Scan for the cell matching the given text and deliver its [X, Y] coordinate at center. 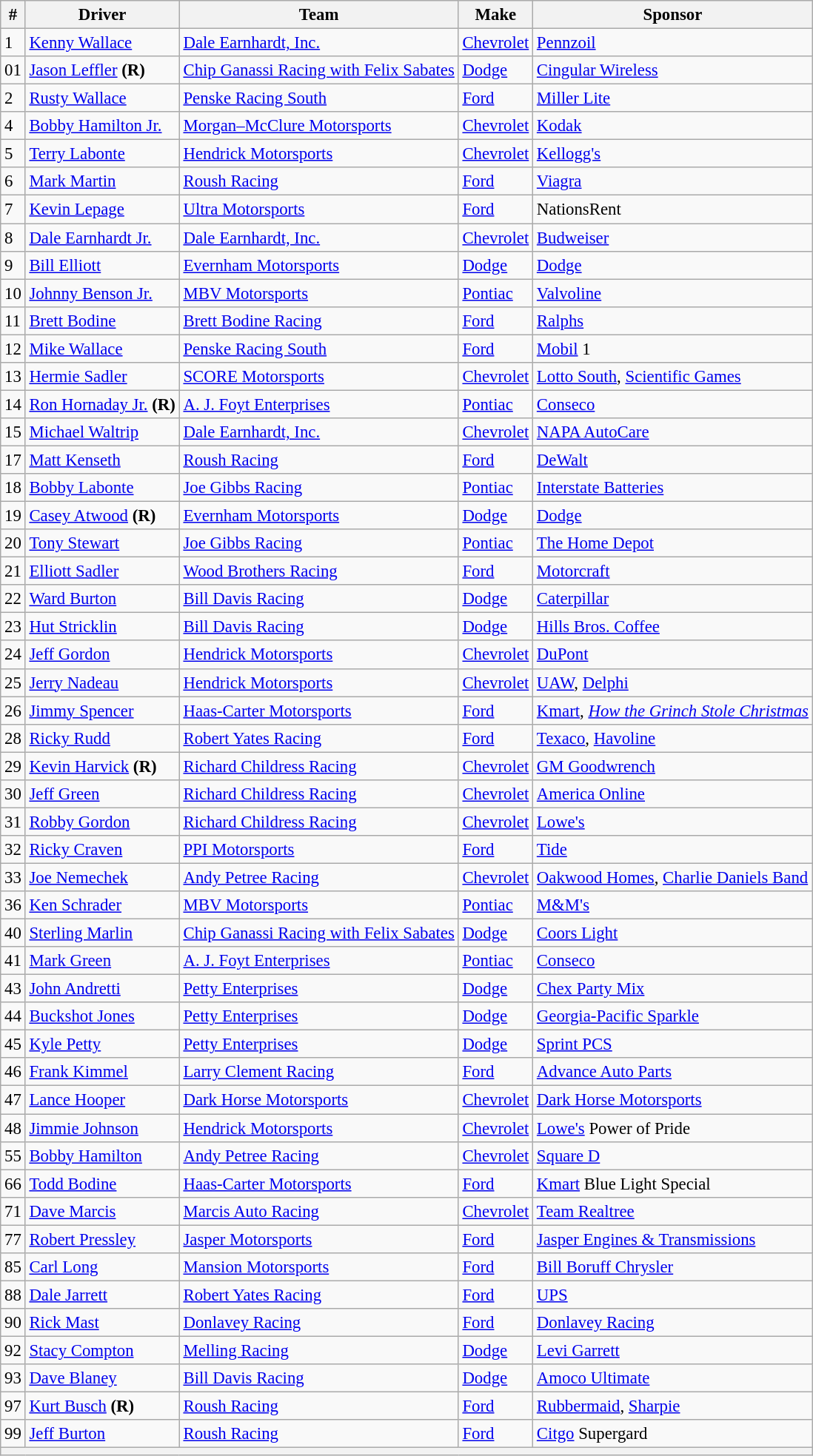
47 [13, 1100]
22 [13, 599]
Ricky Rudd [102, 738]
Jeff Gordon [102, 655]
Jeff Burton [102, 1434]
Citgo Supergard [673, 1434]
Rick Mast [102, 1323]
Dale Jarrett [102, 1295]
SCORE Motorsports [318, 377]
Miller Lite [673, 98]
M&M's [673, 905]
Jasper Motorsports [318, 1239]
Viagra [673, 181]
66 [13, 1184]
77 [13, 1239]
Amoco Ultimate [673, 1378]
Mark Martin [102, 181]
Make [495, 15]
Kevin Harvick (R) [102, 766]
Chex Party Mix [673, 989]
Coors Light [673, 933]
Terry Labonte [102, 154]
4 [13, 126]
UPS [673, 1295]
Sponsor [673, 15]
97 [13, 1406]
31 [13, 822]
Mobil 1 [673, 349]
Ralphs [673, 321]
25 [13, 682]
Georgia-Pacific Sparkle [673, 1016]
Kevin Lepage [102, 209]
Bill Boruff Chrysler [673, 1267]
Sprint PCS [673, 1044]
Hermie Sadler [102, 377]
32 [13, 850]
Rubbermaid, Sharpie [673, 1406]
Morgan–McClure Motorsports [318, 126]
Carl Long [102, 1267]
Jason Leffler (R) [102, 70]
DeWalt [673, 460]
10 [13, 293]
8 [13, 238]
Pennzoil [673, 43]
Ultra Motorsports [318, 209]
Caterpillar [673, 599]
America Online [673, 794]
The Home Depot [673, 543]
85 [13, 1267]
Buckshot Jones [102, 1016]
Kodak [673, 126]
Lowe's Power of Pride [673, 1128]
Ricky Craven [102, 850]
Johnny Benson Jr. [102, 293]
DuPont [673, 655]
Bobby Hamilton [102, 1155]
Michael Waltrip [102, 432]
Jimmy Spencer [102, 711]
Elliott Sadler [102, 571]
1 [13, 43]
Mike Wallace [102, 349]
12 [13, 349]
14 [13, 404]
88 [13, 1295]
2 [13, 98]
# [13, 15]
90 [13, 1323]
23 [13, 627]
Jimmie Johnson [102, 1128]
26 [13, 711]
92 [13, 1350]
5 [13, 154]
7 [13, 209]
46 [13, 1073]
41 [13, 961]
NAPA AutoCare [673, 432]
Cingular Wireless [673, 70]
Kmart, How the Grinch Stole Christmas [673, 711]
UAW, Delphi [673, 682]
11 [13, 321]
Valvoline [673, 293]
Team Realtree [673, 1211]
30 [13, 794]
Sterling Marlin [102, 933]
Kurt Busch (R) [102, 1406]
Bobby Labonte [102, 488]
Kmart Blue Light Special [673, 1184]
36 [13, 905]
Dave Blaney [102, 1378]
Motorcraft [673, 571]
Kenny Wallace [102, 43]
19 [13, 516]
Ward Burton [102, 599]
Stacy Compton [102, 1350]
Robert Pressley [102, 1239]
Driver [102, 15]
Hut Stricklin [102, 627]
Kyle Petty [102, 1044]
Hills Bros. Coffee [673, 627]
93 [13, 1378]
Oakwood Homes, Charlie Daniels Band [673, 877]
Jerry Nadeau [102, 682]
Lowe's [673, 822]
99 [13, 1434]
Kellogg's [673, 154]
Robby Gordon [102, 822]
18 [13, 488]
Tide [673, 850]
Melling Racing [318, 1350]
Jeff Green [102, 794]
Dave Marcis [102, 1211]
Lotto South, Scientific Games [673, 377]
Jasper Engines & Transmissions [673, 1239]
Interstate Batteries [673, 488]
Levi Garrett [673, 1350]
29 [13, 766]
Wood Brothers Racing [318, 571]
40 [13, 933]
NationsRent [673, 209]
9 [13, 265]
17 [13, 460]
Dale Earnhardt Jr. [102, 238]
43 [13, 989]
48 [13, 1128]
Texaco, Havoline [673, 738]
13 [13, 377]
John Andretti [102, 989]
Mansion Motorsports [318, 1267]
55 [13, 1155]
Rusty Wallace [102, 98]
45 [13, 1044]
21 [13, 571]
PPI Motorsports [318, 850]
Todd Bodine [102, 1184]
Brett Bodine [102, 321]
33 [13, 877]
Mark Green [102, 961]
20 [13, 543]
24 [13, 655]
Ron Hornaday Jr. (R) [102, 404]
71 [13, 1211]
01 [13, 70]
Casey Atwood (R) [102, 516]
Larry Clement Racing [318, 1073]
Matt Kenseth [102, 460]
Joe Nemechek [102, 877]
Bobby Hamilton Jr. [102, 126]
Square D [673, 1155]
Marcis Auto Racing [318, 1211]
6 [13, 181]
28 [13, 738]
Tony Stewart [102, 543]
Ken Schrader [102, 905]
Team [318, 15]
15 [13, 432]
Advance Auto Parts [673, 1073]
GM Goodwrench [673, 766]
Brett Bodine Racing [318, 321]
Lance Hooper [102, 1100]
Frank Kimmel [102, 1073]
44 [13, 1016]
Budweiser [673, 238]
Bill Elliott [102, 265]
